Extract the (X, Y) coordinate from the center of the cell holding the provided text.  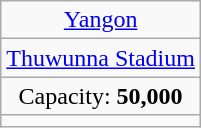
Yangon (101, 20)
Capacity: 50,000 (101, 96)
Thuwunna Stadium (101, 58)
